From the cell containing the given text, extract its center point as [X, Y] coordinate. 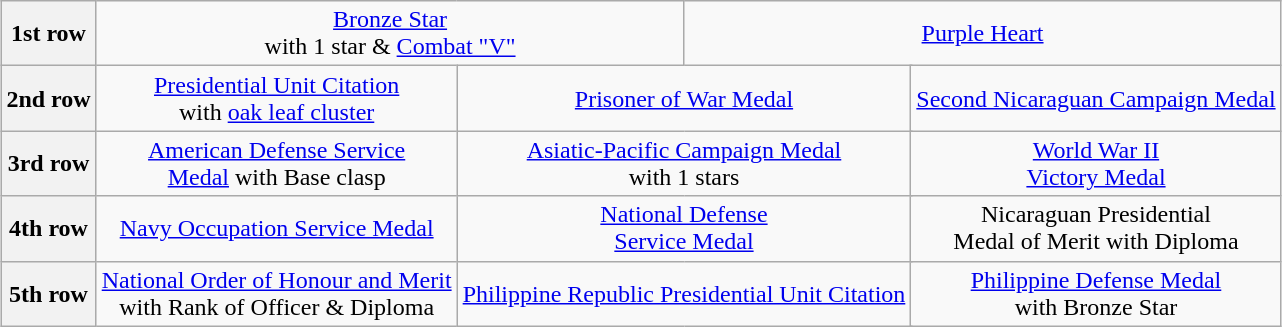
Navy Occupation Service Medal [276, 228]
5th row [48, 294]
1st row [48, 34]
Bronze Star with 1 star & Combat "V" [390, 34]
American Defense Service Medal with Base clasp [276, 164]
Purple Heart [982, 34]
Second Nicaraguan Campaign Medal [1096, 98]
National Defense Service Medal [684, 228]
4th row [48, 228]
Nicaraguan Presidential Medal of Merit with Diploma [1096, 228]
Philippine Republic Presidential Unit Citation [684, 294]
Asiatic-Pacific Campaign Medal with 1 stars [684, 164]
Presidential Unit Citation with oak leaf cluster [276, 98]
World War II Victory Medal [1096, 164]
Prisoner of War Medal [684, 98]
3rd row [48, 164]
Philippine Defense Medal with Bronze Star [1096, 294]
National Order of Honour and Merit with Rank of Officer & Diploma [276, 294]
2nd row [48, 98]
